Identify which cell holds the provided text, then report its (X, Y) central coordinate. 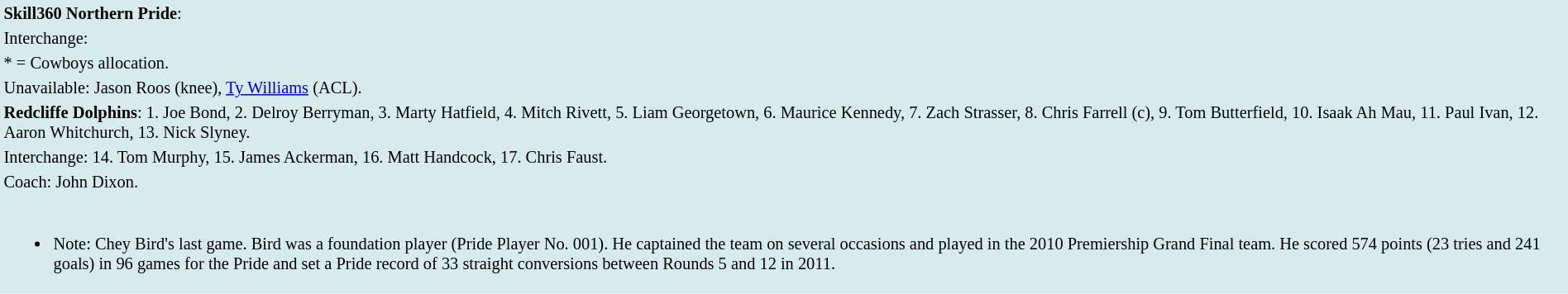
Coach: John Dixon. (784, 182)
Interchange: 14. Tom Murphy, 15. James Ackerman, 16. Matt Handcock, 17. Chris Faust. (784, 157)
Unavailable: Jason Roos (knee), Ty Williams (ACL). (784, 88)
* = Cowboys allocation. (784, 63)
Interchange: (784, 38)
Skill360 Northern Pride: (784, 13)
